Find where the given text appears and provide that cell's center as (x, y) coordinate. 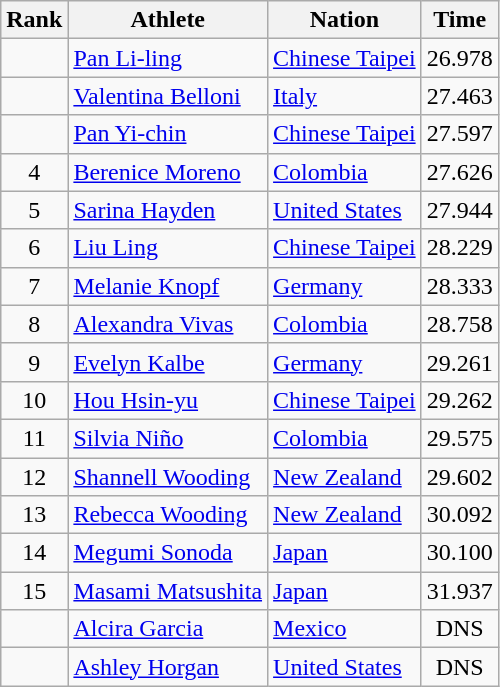
10 (34, 400)
29.261 (460, 362)
Pan Yi-chin (168, 134)
Megumi Sonoda (168, 553)
Nation (345, 20)
Silvia Niño (168, 438)
Evelyn Kalbe (168, 362)
26.978 (460, 58)
27.597 (460, 134)
Sarina Hayden (168, 210)
14 (34, 553)
30.092 (460, 515)
28.333 (460, 286)
Time (460, 20)
13 (34, 515)
Berenice Moreno (168, 172)
Alexandra Vivas (168, 324)
4 (34, 172)
Rank (34, 20)
Italy (345, 96)
Valentina Belloni (168, 96)
11 (34, 438)
29.575 (460, 438)
28.758 (460, 324)
9 (34, 362)
15 (34, 591)
Alcira Garcia (168, 629)
Athlete (168, 20)
12 (34, 477)
Masami Matsushita (168, 591)
28.229 (460, 248)
29.262 (460, 400)
Pan Li-ling (168, 58)
Rebecca Wooding (168, 515)
Ashley Horgan (168, 667)
31.937 (460, 591)
27.463 (460, 96)
30.100 (460, 553)
5 (34, 210)
Shannell Wooding (168, 477)
8 (34, 324)
7 (34, 286)
Hou Hsin-yu (168, 400)
6 (34, 248)
29.602 (460, 477)
Melanie Knopf (168, 286)
27.626 (460, 172)
27.944 (460, 210)
Liu Ling (168, 248)
Mexico (345, 629)
